Scan for the cell matching the given text and deliver its [x, y] coordinate at center. 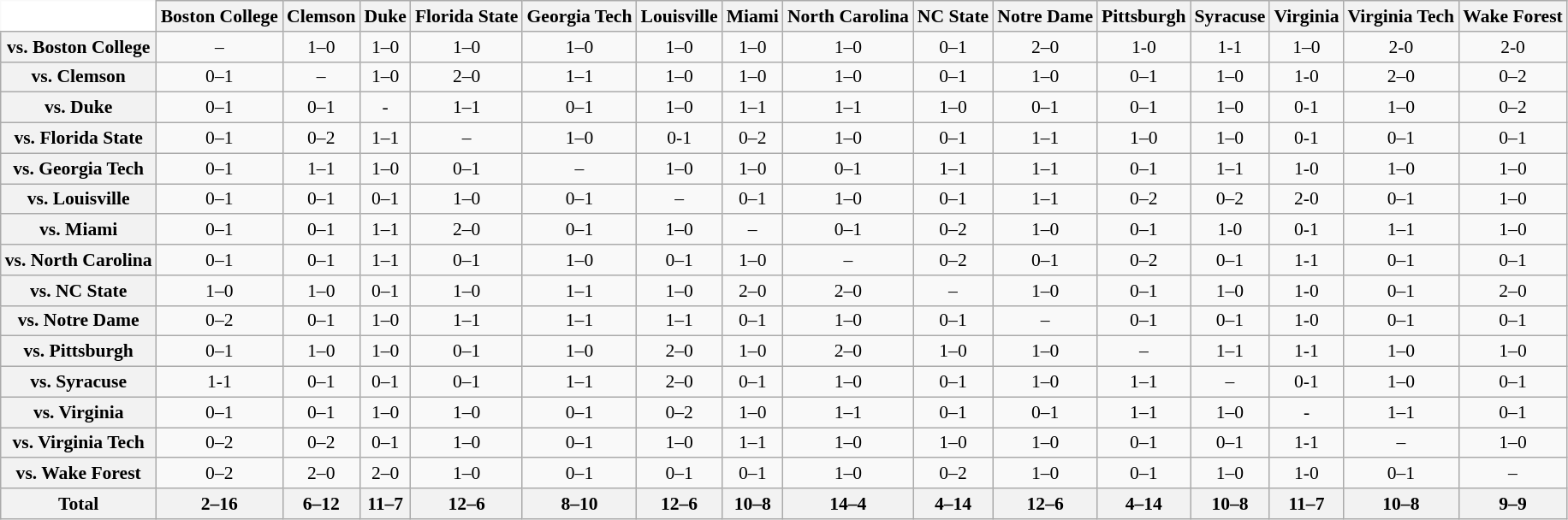
vs. Boston College [79, 47]
North Carolina [848, 16]
Virginia [1306, 16]
Georgia Tech [579, 16]
vs. Clemson [79, 77]
Pittsburgh [1143, 16]
vs. Louisville [79, 199]
vs. NC State [79, 291]
Duke [385, 16]
vs. Wake Forest [79, 474]
6–12 [321, 504]
NC State [953, 16]
Clemson [321, 16]
vs. Virginia Tech [79, 443]
Louisville [680, 16]
Wake Forest [1513, 16]
Syracuse [1231, 16]
vs. Notre Dame [79, 321]
vs. Miami [79, 230]
vs. Florida State [79, 139]
vs. Duke [79, 108]
Virginia Tech [1402, 16]
Notre Dame [1045, 16]
vs. Georgia Tech [79, 168]
Florida State [467, 16]
vs. Virginia [79, 412]
Miami [753, 16]
2–16 [219, 504]
Total [79, 504]
8–10 [579, 504]
vs. Syracuse [79, 382]
Boston College [219, 16]
9–9 [1513, 504]
vs. North Carolina [79, 260]
14–4 [848, 504]
vs. Pittsburgh [79, 352]
